Return the (x, y) coordinate for the center point of the cell that contains the specified text.  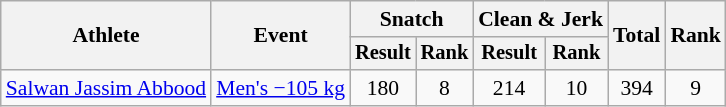
8 (445, 88)
9 (696, 88)
214 (509, 88)
Clean & Jerk (540, 19)
180 (383, 88)
Event (280, 36)
Snatch (412, 19)
Salwan Jassim Abbood (106, 88)
Total (636, 36)
394 (636, 88)
10 (576, 88)
Athlete (106, 36)
Men's −105 kg (280, 88)
